Find where the given text appears and provide that cell's center as [x, y] coordinate. 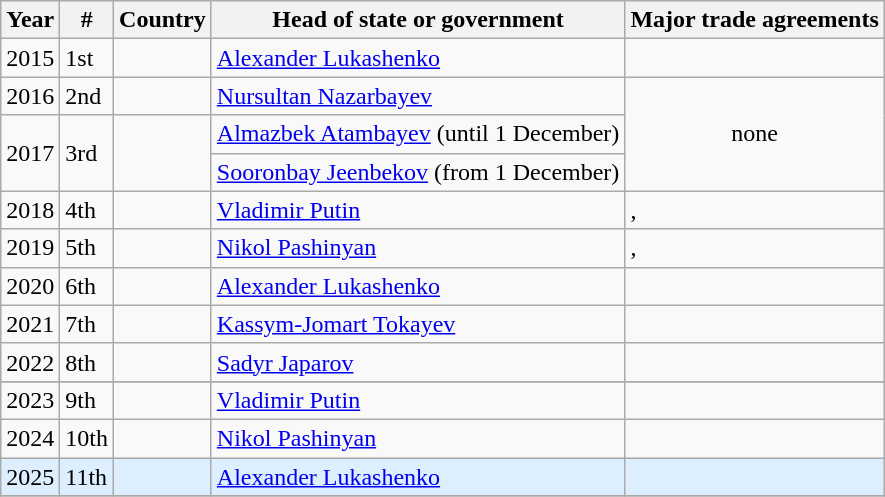
Sooronbay Jeenbekov (from 1 December) [418, 172]
2025 [30, 477]
Major trade agreements [754, 20]
2024 [30, 438]
8th [87, 362]
2021 [30, 324]
2023 [30, 400]
11th [87, 477]
Kassym-Jomart Tokayev [418, 324]
Sadyr Japarov [418, 362]
10th [87, 438]
2020 [30, 286]
1st [87, 58]
Country [163, 20]
2nd [87, 96]
Head of state or government [418, 20]
# [87, 20]
Nursultan Nazarbayev [418, 96]
5th [87, 248]
2022 [30, 362]
none [754, 134]
2017 [30, 153]
2019 [30, 248]
6th [87, 286]
3rd [87, 153]
2016 [30, 96]
Year [30, 20]
2015 [30, 58]
9th [87, 400]
4th [87, 210]
7th [87, 324]
2018 [30, 210]
Almazbek Atambayev (until 1 December) [418, 134]
